From the cell containing the given text, extract its center point as (x, y) coordinate. 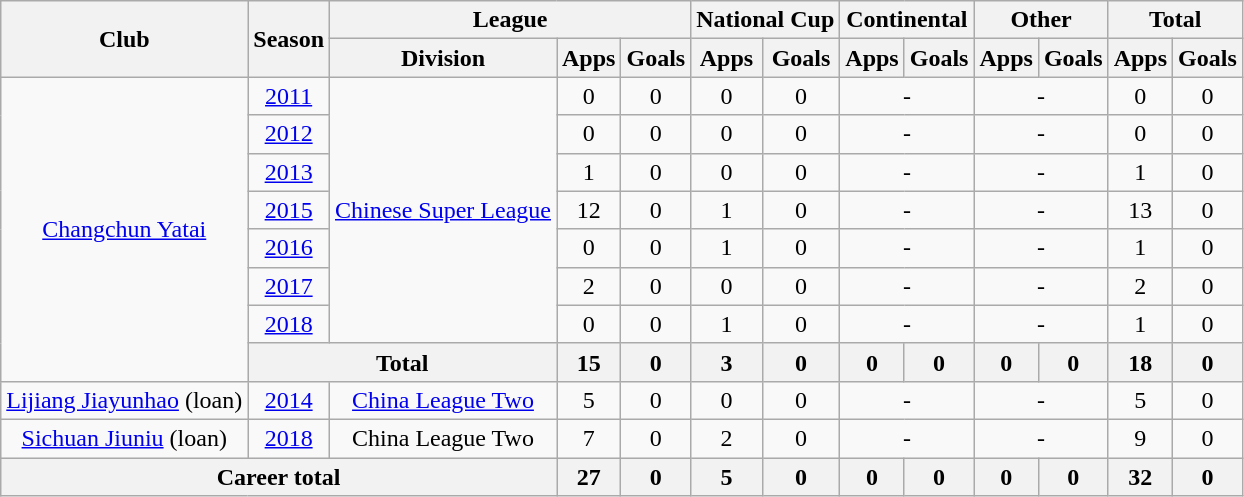
2017 (289, 286)
Season (289, 39)
Lijiang Jiayunhao (loan) (124, 400)
Club (124, 39)
Chinese Super League (444, 210)
2015 (289, 210)
2016 (289, 248)
Sichuan Jiuniu (loan) (124, 438)
2011 (289, 96)
2013 (289, 172)
12 (588, 210)
Division (444, 58)
Changchun Yatai (124, 229)
2012 (289, 134)
9 (1140, 438)
League (510, 20)
7 (588, 438)
2014 (289, 400)
Continental (907, 20)
15 (588, 362)
18 (1140, 362)
3 (727, 362)
Other (1041, 20)
27 (588, 477)
National Cup (766, 20)
32 (1140, 477)
Career total (279, 477)
13 (1140, 210)
